From the cell containing the given text, extract its center point as [X, Y] coordinate. 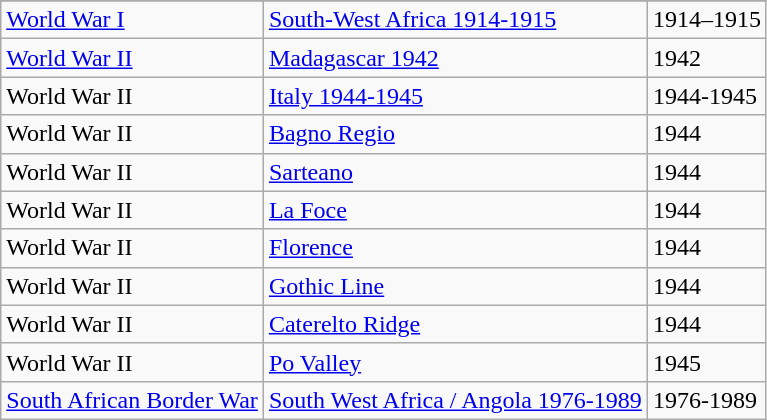
South-West Africa 1914-1915 [455, 20]
Sarteano [455, 172]
Bagno Regio [455, 134]
La Foce [455, 210]
Florence [455, 248]
1945 [706, 362]
South African Border War [132, 400]
South West Africa / Angola 1976-1989 [455, 400]
1942 [706, 58]
Caterelto Ridge [455, 324]
World War I [132, 20]
1914–1915 [706, 20]
1976-1989 [706, 400]
1944-1945 [706, 96]
Italy 1944-1945 [455, 96]
Gothic Line [455, 286]
Madagascar 1942 [455, 58]
Po Valley [455, 362]
